From the cell containing the given text, extract its center point as [x, y] coordinate. 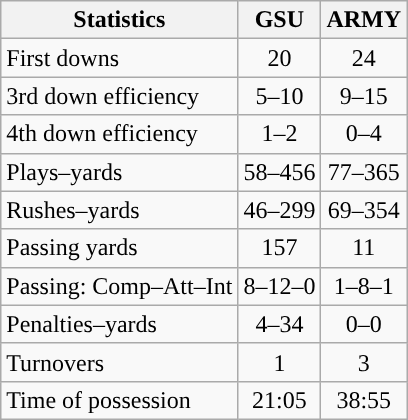
4–34 [280, 324]
ARMY [364, 20]
GSU [280, 20]
4th down efficiency [120, 134]
77–365 [364, 172]
First downs [120, 58]
Plays–yards [120, 172]
Time of possession [120, 400]
11 [364, 248]
8–12–0 [280, 286]
3rd down efficiency [120, 96]
Statistics [120, 20]
157 [280, 248]
0–4 [364, 134]
3 [364, 362]
69–354 [364, 210]
1–8–1 [364, 286]
Penalties–yards [120, 324]
21:05 [280, 400]
Turnovers [120, 362]
0–0 [364, 324]
Passing yards [120, 248]
38:55 [364, 400]
5–10 [280, 96]
Rushes–yards [120, 210]
20 [280, 58]
Passing: Comp–Att–Int [120, 286]
1 [280, 362]
1–2 [280, 134]
24 [364, 58]
58–456 [280, 172]
9–15 [364, 96]
46–299 [280, 210]
